Detect which cell encompasses the target text, then output its [X, Y] center coordinate. 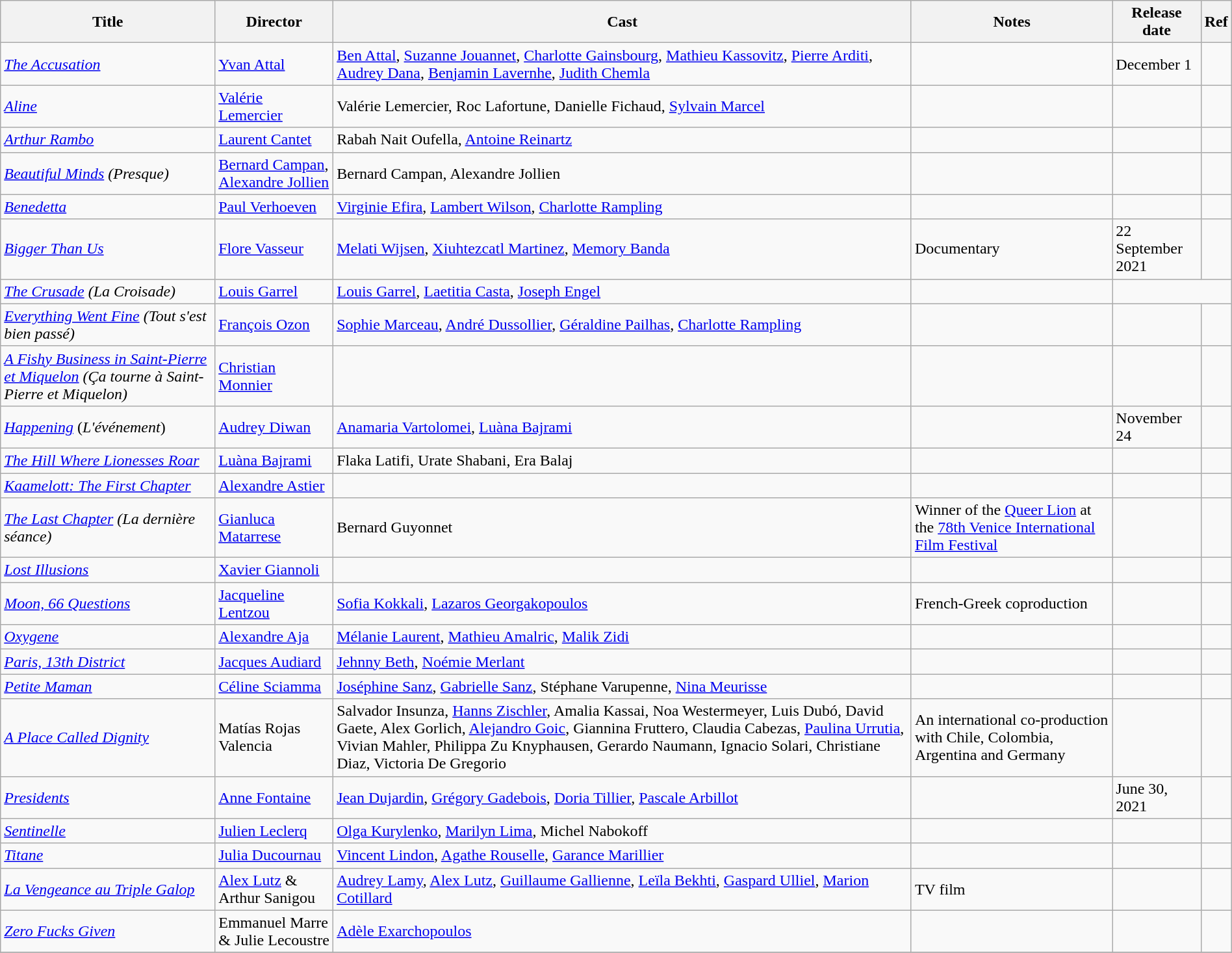
June 30, 2021 [1157, 797]
A Place Called Dignity [108, 737]
Jean Dujardin, Grégory Gadebois, Doria Tillier, Pascale Arbillot [622, 797]
French-Greek coproduction [1011, 603]
Jacqueline Lentzou [274, 603]
Luàna Bajrami [274, 460]
Presidents [108, 797]
Bigger Than Us [108, 249]
Happening (L'événement) [108, 426]
Winner of the Queer Lion at the 78th Venice International Film Festival [1011, 528]
Laurent Cantet [274, 140]
Flaka Latifi, Urate Shabani, Era Balaj [622, 460]
Sofia Kokkali, Lazaros Georgakopoulos [622, 603]
Ben Attal, Suzanne Jouannet, Charlotte Gainsbourg, Mathieu Kassovitz, Pierre Arditi, Audrey Dana, Benjamin Lavernhe, Judith Chemla [622, 64]
Rabah Nait Oufella, Antoine Reinartz [622, 140]
December 1 [1157, 64]
The Hill Where Lionesses Roar [108, 460]
Julien Leclerq [274, 831]
Cast [622, 22]
Zero Fucks Given [108, 931]
Director [274, 22]
Gianluca Matarrese [274, 528]
Paul Verhoeven [274, 207]
An international co-production with Chile, Colombia, Argentina and Germany [1011, 737]
Sophie Marceau, André Dussollier, Géraldine Pailhas, Charlotte Rampling [622, 325]
The Crusade (La Croisade) [108, 291]
Joséphine Sanz, Gabrielle Sanz, Stéphane Varupenne, Nina Meurisse [622, 686]
Titane [108, 855]
Documentary [1011, 249]
Title [108, 22]
Matías Rojas Valencia [274, 737]
François Ozon [274, 325]
Olga Kurylenko, Marilyn Lima, Michel Nabokoff [622, 831]
Mélanie Laurent, Mathieu Amalric, Malik Zidi [622, 637]
Bernard Guyonnet [622, 528]
Jehnny Beth, Noémie Merlant [622, 662]
Louis Garrel, Laetitia Casta, Joseph Engel [622, 291]
Flore Vasseur [274, 249]
Christian Monnier [274, 376]
Virginie Efira, Lambert Wilson, Charlotte Rampling [622, 207]
A Fishy Business in Saint-Pierre et Miquelon (Ça tourne à Saint-Pierre et Miquelon) [108, 376]
Xavier Giannoli [274, 570]
Louis Garrel [274, 291]
Valérie Lemercier [274, 107]
Yvan Attal [274, 64]
Beautiful Minds (Presque) [108, 173]
Jacques Audiard [274, 662]
La Vengeance au Triple Galop [108, 889]
Oxygene [108, 637]
Adèle Exarchopoulos [622, 931]
Sentinelle [108, 831]
Benedetta [108, 207]
22 September 2021 [1157, 249]
Ref [1216, 22]
Anamaria Vartolomei, Luàna Bajrami [622, 426]
TV film [1011, 889]
Valérie Lemercier, Roc Lafortune, Danielle Fichaud, Sylvain Marcel [622, 107]
Aline [108, 107]
Arthur Rambo [108, 140]
Audrey Diwan [274, 426]
Paris, 13th District [108, 662]
Emmanuel Marre & Julie Lecoustre [274, 931]
Julia Ducournau [274, 855]
Audrey Lamy, Alex Lutz, Guillaume Gallienne, Leïla Bekhti, Gaspard Ulliel, Marion Cotillard [622, 889]
Anne Fontaine [274, 797]
Vincent Lindon, Agathe Rouselle, Garance Marillier [622, 855]
Alexandre Astier [274, 486]
Lost Illusions [108, 570]
The Last Chapter (La dernière séance) [108, 528]
Melati Wijsen, Xiuhtezcatl Martinez, Memory Banda [622, 249]
Release date [1157, 22]
Notes [1011, 22]
Everything Went Fine (Tout s'est bien passé) [108, 325]
Alex Lutz & Arthur Sanigou [274, 889]
Petite Maman [108, 686]
November 24 [1157, 426]
Alexandre Aja [274, 637]
Céline Sciamma [274, 686]
Kaamelott: The First Chapter [108, 486]
The Accusation [108, 64]
Moon, 66 Questions [108, 603]
